Search for the cell housing the specified text and yield its [X, Y] center coordinate. 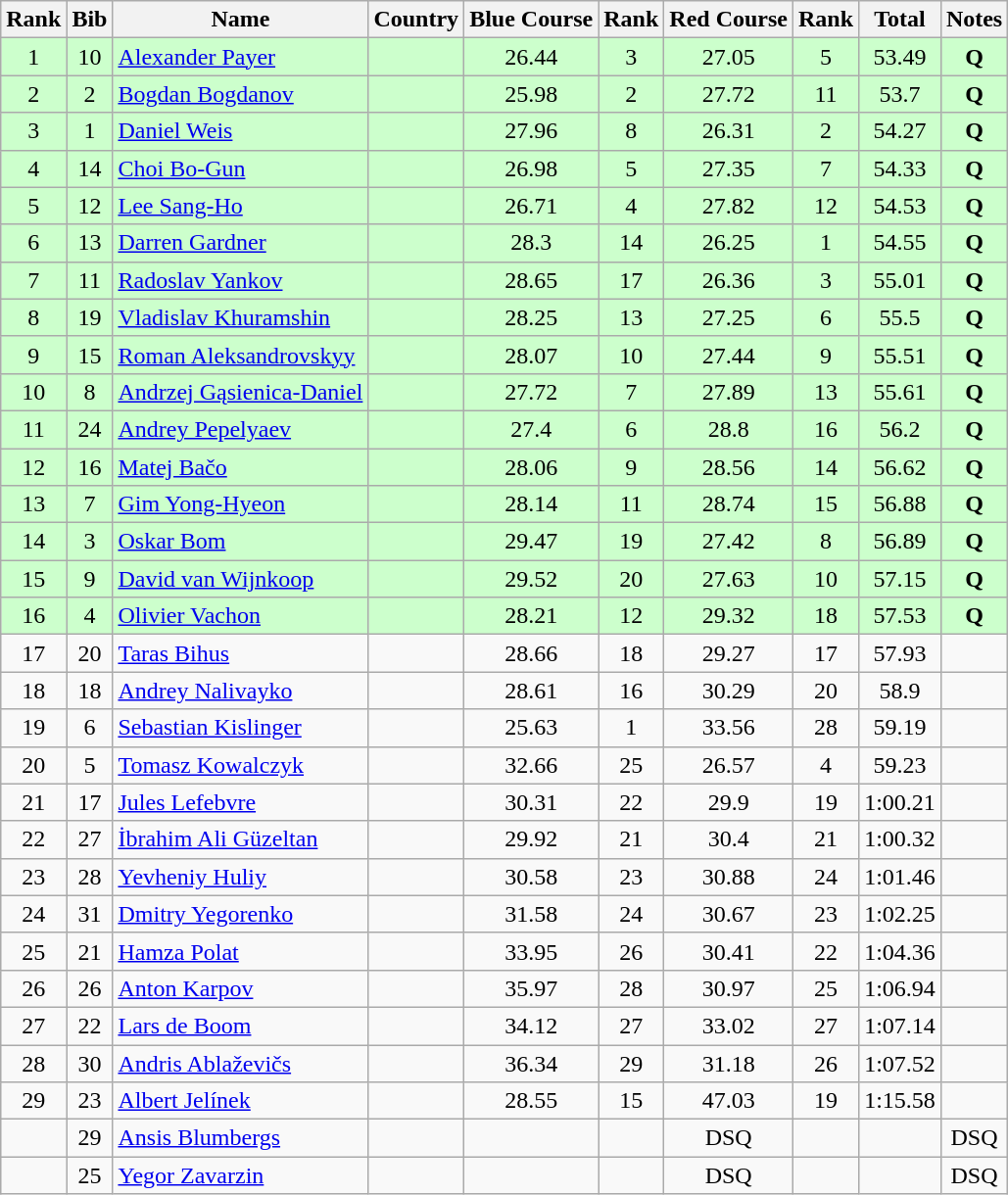
26.98 [531, 168]
28.55 [531, 1101]
Notes [974, 20]
30.58 [531, 877]
28.66 [531, 653]
Andrey Nalivayko [241, 691]
Gim Yong-Hyeon [241, 504]
Alexander Payer [241, 57]
35.97 [531, 988]
30.29 [729, 691]
30 [90, 1063]
1:07.52 [900, 1063]
Lee Sang-Ho [241, 206]
Ansis Blumbergs [241, 1138]
29.27 [729, 653]
1:04.36 [900, 951]
30.97 [729, 988]
1:06.94 [900, 988]
David van Wijnkoop [241, 579]
27.4 [531, 429]
Dmitry Yegorenko [241, 914]
27.25 [729, 317]
26.36 [729, 280]
28.07 [531, 355]
Jules Lefebvre [241, 802]
Country [416, 20]
Sebastian Kislinger [241, 728]
28.25 [531, 317]
26.57 [729, 765]
54.55 [900, 243]
Blue Course [531, 20]
28.65 [531, 280]
29.47 [531, 542]
34.12 [531, 1026]
59.19 [900, 728]
53.7 [900, 94]
Red Course [729, 20]
31.18 [729, 1063]
Radoslav Yankov [241, 280]
Tomasz Kowalczyk [241, 765]
Andrey Pepelyaev [241, 429]
Andris Ablaževičs [241, 1063]
28.06 [531, 467]
54.53 [900, 206]
57.53 [900, 616]
33.95 [531, 951]
28.74 [729, 504]
27.42 [729, 542]
25.63 [531, 728]
Bogdan Bogdanov [241, 94]
55.61 [900, 392]
1:15.58 [900, 1101]
27.05 [729, 57]
Daniel Weis [241, 131]
Total [900, 20]
29.92 [531, 839]
27.63 [729, 579]
33.56 [729, 728]
1:02.25 [900, 914]
30.31 [531, 802]
56.89 [900, 542]
Oskar Bom [241, 542]
54.33 [900, 168]
Olivier Vachon [241, 616]
1:00.32 [900, 839]
27.35 [729, 168]
27.82 [729, 206]
47.03 [729, 1101]
28.3 [531, 243]
28.8 [729, 429]
29.32 [729, 616]
Name [241, 20]
28.14 [531, 504]
30.88 [729, 877]
Choi Bo-Gun [241, 168]
29.9 [729, 802]
59.23 [900, 765]
Albert Jelínek [241, 1101]
Matej Bačo [241, 467]
Roman Aleksandrovskyy [241, 355]
25.98 [531, 94]
Hamza Polat [241, 951]
İbrahim Ali Güzeltan [241, 839]
Darren Gardner [241, 243]
31.58 [531, 914]
1:07.14 [900, 1026]
27.89 [729, 392]
56.62 [900, 467]
27.44 [729, 355]
36.34 [531, 1063]
Anton Karpov [241, 988]
32.66 [531, 765]
28.56 [729, 467]
57.93 [900, 653]
1:00.21 [900, 802]
28.61 [531, 691]
Yevheniy Huliy [241, 877]
1:01.46 [900, 877]
58.9 [900, 691]
Taras Bihus [241, 653]
55.01 [900, 280]
26.71 [531, 206]
29.52 [531, 579]
28.21 [531, 616]
Andrzej Gąsienica-Daniel [241, 392]
30.41 [729, 951]
56.88 [900, 504]
30.67 [729, 914]
55.5 [900, 317]
33.02 [729, 1026]
Lars de Boom [241, 1026]
53.49 [900, 57]
54.27 [900, 131]
26.31 [729, 131]
26.25 [729, 243]
56.2 [900, 429]
26.44 [531, 57]
Bib [90, 20]
31 [90, 914]
27.96 [531, 131]
Yegor Zavarzin [241, 1175]
55.51 [900, 355]
30.4 [729, 839]
57.15 [900, 579]
Vladislav Khuramshin [241, 317]
